From the cell containing the given text, extract its center point as (X, Y) coordinate. 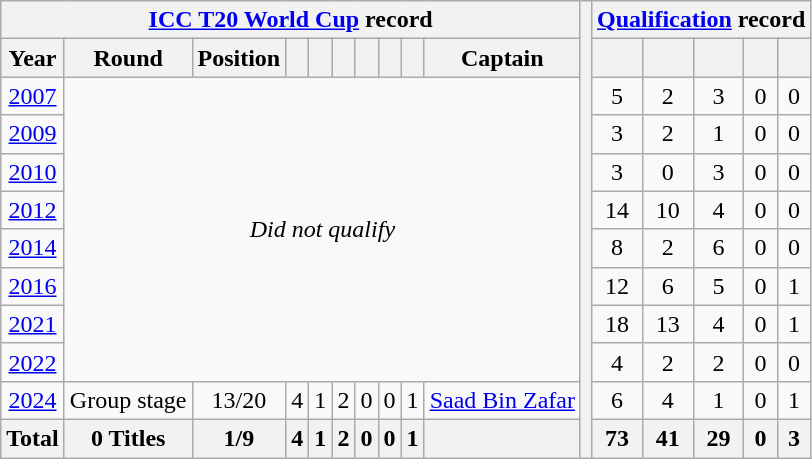
Year (33, 58)
29 (718, 438)
2024 (33, 400)
Position (239, 58)
2007 (33, 96)
2021 (33, 324)
14 (618, 210)
0 Titles (128, 438)
18 (618, 324)
12 (618, 286)
2012 (33, 210)
10 (668, 210)
Did not qualify (322, 229)
2009 (33, 134)
Qualification record (702, 20)
2010 (33, 172)
Group stage (128, 400)
2022 (33, 362)
8 (618, 248)
73 (618, 438)
Total (33, 438)
13 (668, 324)
ICC T20 World Cup record (291, 20)
2014 (33, 248)
Saad Bin Zafar (502, 400)
Round (128, 58)
1/9 (239, 438)
Captain (502, 58)
13/20 (239, 400)
41 (668, 438)
2016 (33, 286)
